Pinpoint the cell where the given text exists, returning its (X, Y) midpoint coordinate. 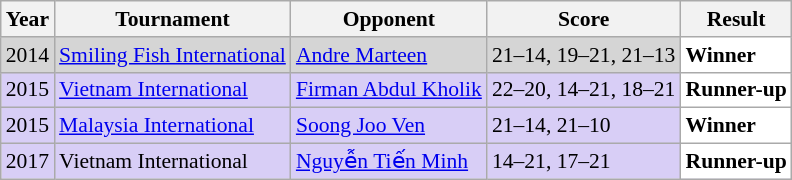
Smiling Fish International (172, 55)
Result (736, 19)
Year (28, 19)
Andre Marteen (389, 55)
2017 (28, 162)
21–14, 19–21, 21–13 (584, 55)
Score (584, 19)
Malaysia International (172, 126)
21–14, 21–10 (584, 126)
2014 (28, 55)
Soong Joo Ven (389, 126)
14–21, 17–21 (584, 162)
Nguyễn Tiến Minh (389, 162)
Firman Abdul Kholik (389, 90)
Tournament (172, 19)
22–20, 14–21, 18–21 (584, 90)
Opponent (389, 19)
